Pinpoint the cell where the given text exists, returning its (X, Y) midpoint coordinate. 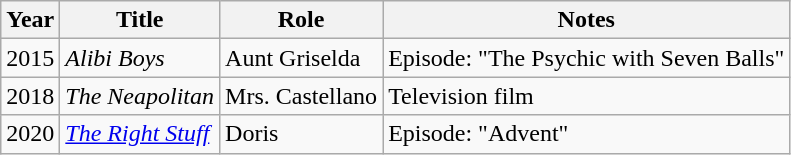
Title (140, 20)
Year (30, 20)
2015 (30, 58)
Episode: "Advent" (586, 134)
Aunt Griselda (302, 58)
Notes (586, 20)
Alibi Boys (140, 58)
Mrs. Castellano (302, 96)
Episode: "The Psychic with Seven Balls" (586, 58)
2020 (30, 134)
Television film (586, 96)
2018 (30, 96)
The Right Stuff (140, 134)
Doris (302, 134)
Role (302, 20)
The Neapolitan (140, 96)
